Return [X, Y] of the center of cell containing provided text 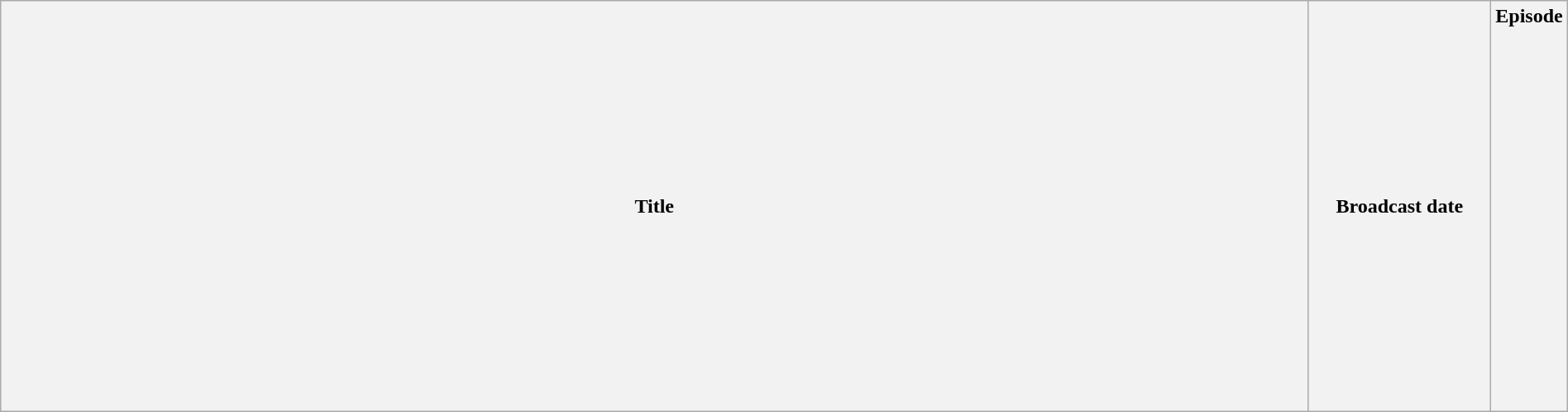
Broadcast date [1399, 207]
Episode [1529, 207]
Title [655, 207]
